Find where the given text appears and provide that cell's center as (X, Y) coordinate. 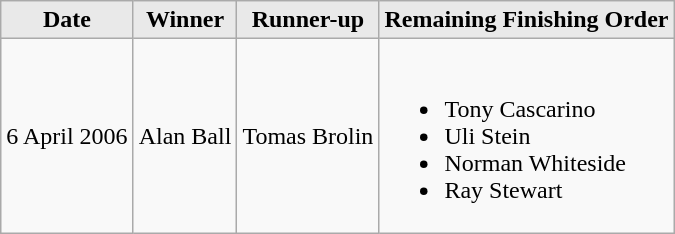
6 April 2006 (67, 136)
Winner (185, 20)
Runner-up (308, 20)
Alan Ball (185, 136)
Tomas Brolin (308, 136)
Date (67, 20)
Remaining Finishing Order (526, 20)
Tony Cascarino Uli Stein Norman Whiteside Ray Stewart (526, 136)
